Find where the given text appears and provide that cell's center as (x, y) coordinate. 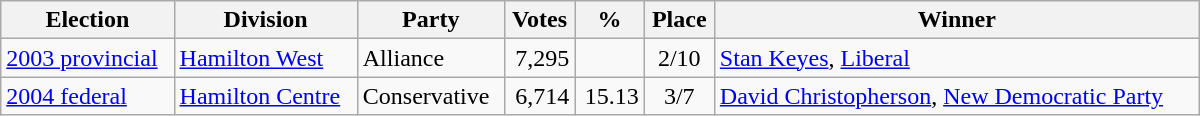
Place (679, 20)
Alliance (430, 58)
2004 federal (88, 96)
Hamilton Centre (266, 96)
Votes (540, 20)
2003 provincial (88, 58)
7,295 (540, 58)
6,714 (540, 96)
Election (88, 20)
Party (430, 20)
David Christopherson, New Democratic Party (956, 96)
Stan Keyes, Liberal (956, 58)
Division (266, 20)
Conservative (430, 96)
Hamilton West (266, 58)
% (610, 20)
15.13 (610, 96)
3/7 (679, 96)
2/10 (679, 58)
Winner (956, 20)
